Scan for the cell matching the given text and deliver its [X, Y] coordinate at center. 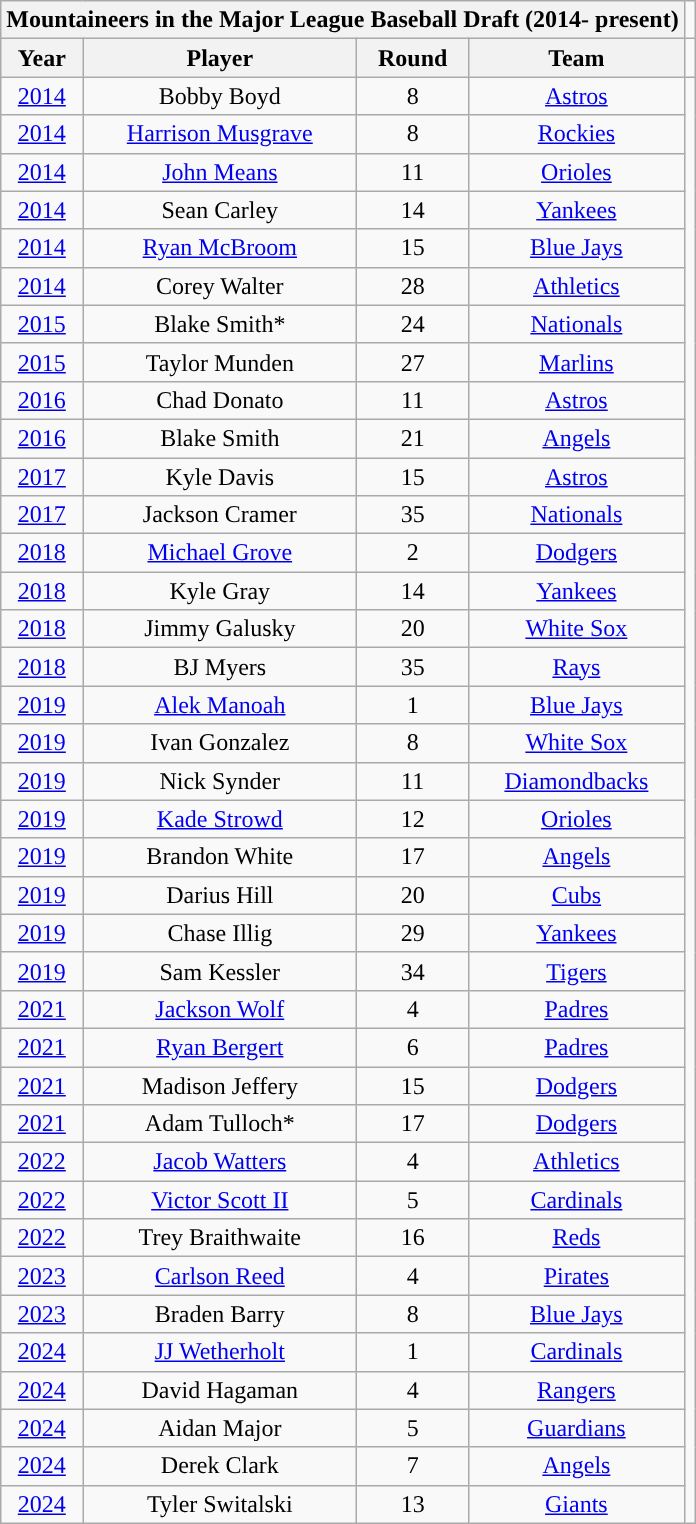
Mountaineers in the Major League Baseball Draft (2014- present) [342, 20]
Ryan McBroom [220, 248]
Reds [577, 1238]
John Means [220, 172]
BJ Myers [220, 667]
13 [413, 1504]
12 [413, 819]
34 [413, 971]
Tyler Switalski [220, 1504]
Cubs [577, 895]
Guardians [577, 1428]
Sean Carley [220, 210]
Team [577, 58]
JJ Wetherholt [220, 1352]
Trey Braithwaite [220, 1238]
Ryan Bergert [220, 1047]
Taylor Munden [220, 362]
Harrison Musgrave [220, 134]
Player [220, 58]
Jimmy Galusky [220, 629]
Jackson Wolf [220, 1009]
16 [413, 1238]
Tigers [577, 971]
Rays [577, 667]
27 [413, 362]
Round [413, 58]
Ivan Gonzalez [220, 743]
Brandon White [220, 857]
Pirates [577, 1276]
Kyle Gray [220, 591]
David Hagaman [220, 1390]
Rangers [577, 1390]
Marlins [577, 362]
Aidan Major [220, 1428]
Madison Jeffery [220, 1085]
Blake Smith [220, 438]
2 [413, 553]
Darius Hill [220, 895]
Derek Clark [220, 1466]
Jackson Cramer [220, 515]
Corey Walter [220, 286]
Giants [577, 1504]
Diamondbacks [577, 781]
Blake Smith* [220, 324]
Carlson Reed [220, 1276]
Rockies [577, 134]
Year [42, 58]
Kade Strowd [220, 819]
Jacob Watters [220, 1162]
28 [413, 286]
Victor Scott II [220, 1200]
Michael Grove [220, 553]
6 [413, 1047]
Braden Barry [220, 1314]
21 [413, 438]
24 [413, 324]
Alek Manoah [220, 705]
Kyle Davis [220, 477]
Nick Synder [220, 781]
Adam Tulloch* [220, 1124]
Chase Illig [220, 933]
29 [413, 933]
Chad Donato [220, 400]
Sam Kessler [220, 971]
Bobby Boyd [220, 96]
7 [413, 1466]
